Extract the (x, y) coordinate from the center of the cell holding the provided text.  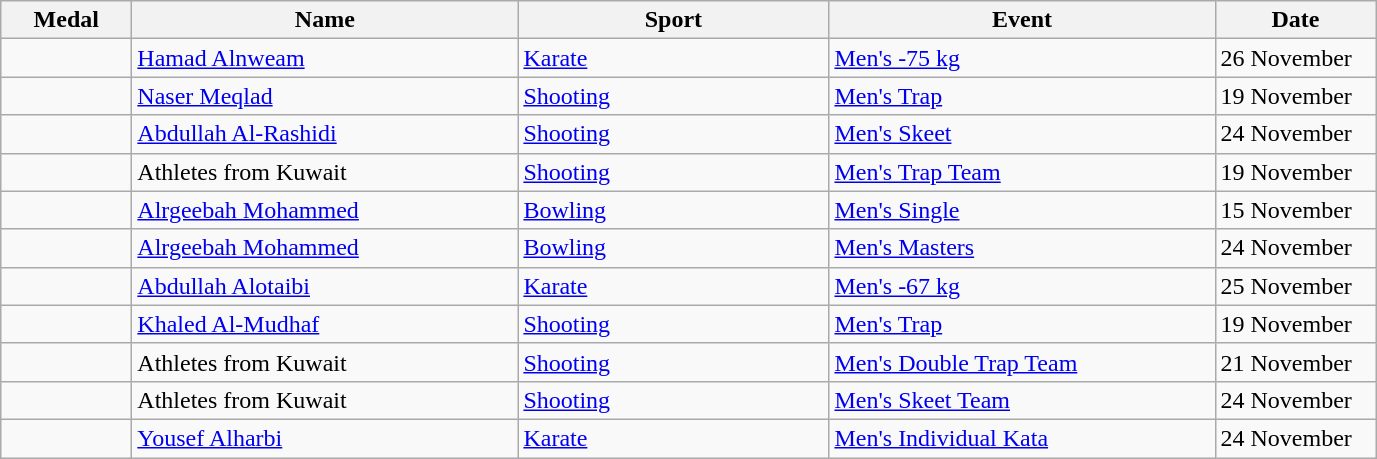
Naser Meqlad (325, 96)
25 November (1296, 286)
Men's Masters (1022, 248)
Sport (674, 20)
Men's Skeet Team (1022, 400)
Yousef Alharbi (325, 438)
Abdullah Al-Rashidi (325, 134)
Medal (66, 20)
21 November (1296, 362)
Hamad Alnweam (325, 58)
Abdullah Alotaibi (325, 286)
Men's Skeet (1022, 134)
Men's Double Trap Team (1022, 362)
Men's -67 kg (1022, 286)
Men's -75 kg (1022, 58)
Men's Individual Kata (1022, 438)
Name (325, 20)
Khaled Al-Mudhaf (325, 324)
15 November (1296, 210)
26 November (1296, 58)
Men's Single (1022, 210)
Men's Trap Team (1022, 172)
Event (1022, 20)
Date (1296, 20)
